Provide the (X, Y) coordinate of the cell's center where the given text is located.  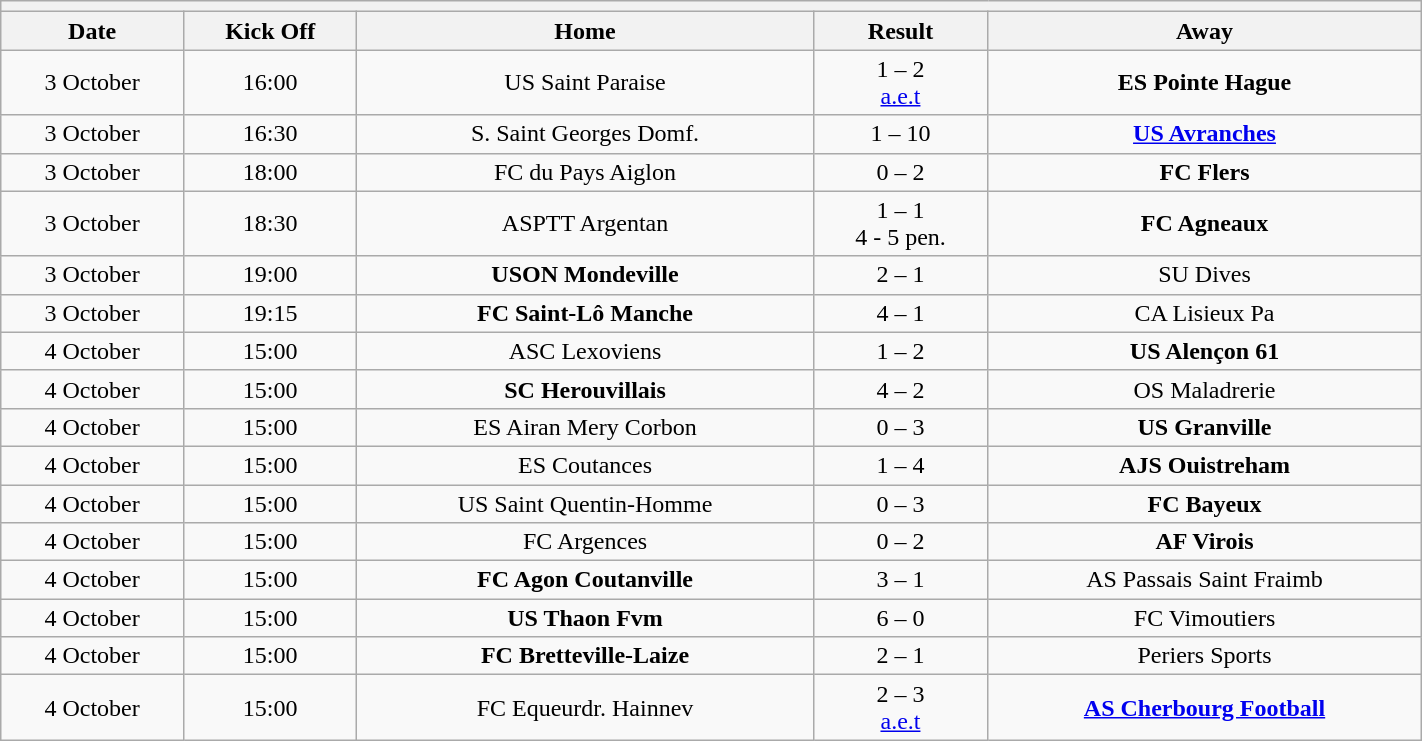
FC Bretteville-Laize (585, 656)
4 – 1 (900, 313)
ES Pointe Hague (1204, 82)
Home (585, 31)
FC Flers (1204, 172)
19:15 (270, 313)
4 – 2 (900, 389)
ES Coutances (585, 465)
US Thaon Fvm (585, 618)
AJS Ouistreham (1204, 465)
1 – 2 (900, 351)
Kick Off (270, 31)
SU Dives (1204, 275)
Result (900, 31)
OS Maladrerie (1204, 389)
2 – 3 a.e.t (900, 708)
SC Herouvillais (585, 389)
CA Lisieux Pa (1204, 313)
ASPTT Argentan (585, 224)
S. Saint Georges Domf. (585, 134)
3 – 1 (900, 580)
AF Virois (1204, 542)
Periers Sports (1204, 656)
FC du Pays Aiglon (585, 172)
18:30 (270, 224)
FC Agneaux (1204, 224)
ASC Lexoviens (585, 351)
1 – 2 a.e.t (900, 82)
1 – 4 (900, 465)
US Avranches (1204, 134)
FC Argences (585, 542)
Date (92, 31)
FC Saint-Lô Manche (585, 313)
AS Cherbourg Football (1204, 708)
Away (1204, 31)
1 – 10 (900, 134)
18:00 (270, 172)
AS Passais Saint Fraimb (1204, 580)
FC Bayeux (1204, 503)
USON Mondeville (585, 275)
US Saint Paraise (585, 82)
FC Equeurdr. Hainnev (585, 708)
FC Agon Coutanville (585, 580)
16:00 (270, 82)
ES Airan Mery Corbon (585, 427)
US Alençon 61 (1204, 351)
16:30 (270, 134)
FC Vimoutiers (1204, 618)
US Granville (1204, 427)
1 – 1 4 - 5 pen. (900, 224)
6 – 0 (900, 618)
US Saint Quentin-Homme (585, 503)
19:00 (270, 275)
